Pinpoint the cell where the given text exists, returning its [x, y] midpoint coordinate. 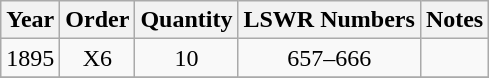
Quantity [186, 20]
Year [30, 20]
Notes [454, 20]
10 [186, 58]
LSWR Numbers [329, 20]
Order [98, 20]
X6 [98, 58]
1895 [30, 58]
657–666 [329, 58]
